Locate the cell with the specified text and output its (x, y) center coordinate. 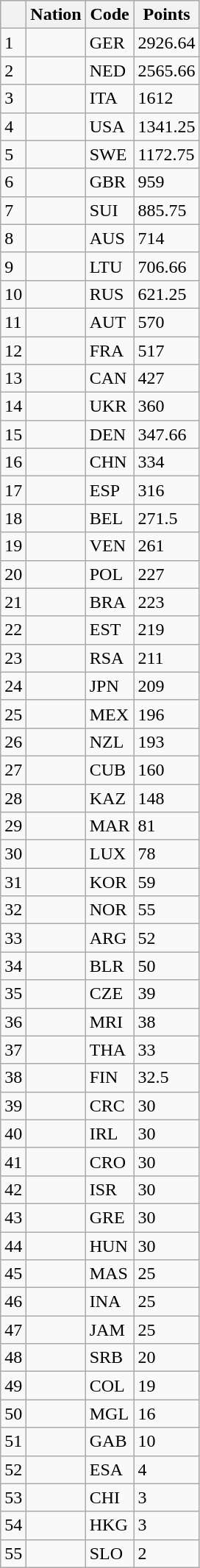
AUS (110, 238)
COL (110, 1386)
CHI (110, 1497)
570 (166, 322)
CUB (110, 770)
VEN (110, 546)
49 (13, 1386)
MRI (110, 1022)
CAN (110, 379)
MAS (110, 1274)
SRB (110, 1358)
ITA (110, 99)
43 (13, 1217)
196 (166, 714)
GBR (110, 182)
48 (13, 1358)
ESA (110, 1469)
885.75 (166, 210)
KOR (110, 882)
219 (166, 630)
53 (13, 1497)
MGL (110, 1414)
334 (166, 462)
IRL (110, 1134)
32 (13, 910)
SWE (110, 154)
9 (13, 266)
13 (13, 379)
714 (166, 238)
347.66 (166, 434)
MAR (110, 826)
15 (13, 434)
JPN (110, 686)
51 (13, 1442)
193 (166, 742)
316 (166, 490)
18 (13, 518)
2926.64 (166, 43)
FIN (110, 1078)
SLO (110, 1553)
34 (13, 966)
CZE (110, 994)
NZL (110, 742)
40 (13, 1134)
22 (13, 630)
NED (110, 71)
227 (166, 574)
27 (13, 770)
KAZ (110, 798)
Points (166, 15)
44 (13, 1246)
UKR (110, 407)
EST (110, 630)
BRA (110, 602)
GRE (110, 1217)
5 (13, 154)
148 (166, 798)
706.66 (166, 266)
ISR (110, 1189)
211 (166, 658)
209 (166, 686)
17 (13, 490)
INA (110, 1302)
47 (13, 1330)
6 (13, 182)
2565.66 (166, 71)
RUS (110, 294)
14 (13, 407)
160 (166, 770)
78 (166, 854)
JAM (110, 1330)
GER (110, 43)
MEX (110, 714)
36 (13, 1022)
HUN (110, 1246)
CRO (110, 1161)
FRA (110, 351)
USA (110, 126)
GAB (110, 1442)
1612 (166, 99)
261 (166, 546)
360 (166, 407)
NOR (110, 910)
ARG (110, 938)
45 (13, 1274)
ESP (110, 490)
23 (13, 658)
12 (13, 351)
46 (13, 1302)
223 (166, 602)
1172.75 (166, 154)
21 (13, 602)
28 (13, 798)
37 (13, 1050)
CRC (110, 1106)
29 (13, 826)
31 (13, 882)
41 (13, 1161)
1 (13, 43)
BLR (110, 966)
24 (13, 686)
BEL (110, 518)
54 (13, 1525)
1341.25 (166, 126)
42 (13, 1189)
7 (13, 210)
THA (110, 1050)
DEN (110, 434)
LUX (110, 854)
Code (110, 15)
Nation (56, 15)
POL (110, 574)
35 (13, 994)
HKG (110, 1525)
517 (166, 351)
26 (13, 742)
427 (166, 379)
81 (166, 826)
CHN (110, 462)
AUT (110, 322)
32.5 (166, 1078)
59 (166, 882)
271.5 (166, 518)
SUI (110, 210)
LTU (110, 266)
621.25 (166, 294)
RSA (110, 658)
959 (166, 182)
8 (13, 238)
11 (13, 322)
